Find where the given text appears and provide that cell's center as (x, y) coordinate. 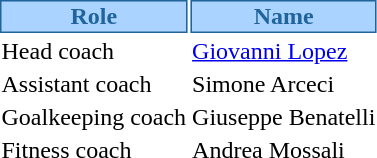
Giovanni Lopez (284, 51)
Head coach (94, 51)
Role (94, 16)
Name (284, 16)
Goalkeeping coach (94, 117)
Giuseppe Benatelli (284, 117)
Simone Arceci (284, 84)
Assistant coach (94, 84)
